Find where the given text appears and provide that cell's center as (x, y) coordinate. 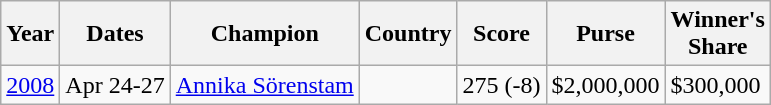
2008 (30, 85)
Purse (606, 34)
Winner'sShare (718, 34)
275 (-8) (502, 85)
$300,000 (718, 85)
Score (502, 34)
Dates (115, 34)
Annika Sörenstam (264, 85)
Champion (264, 34)
Apr 24-27 (115, 85)
Year (30, 34)
$2,000,000 (606, 85)
Country (408, 34)
